Detect which cell encompasses the target text, then output its [X, Y] center coordinate. 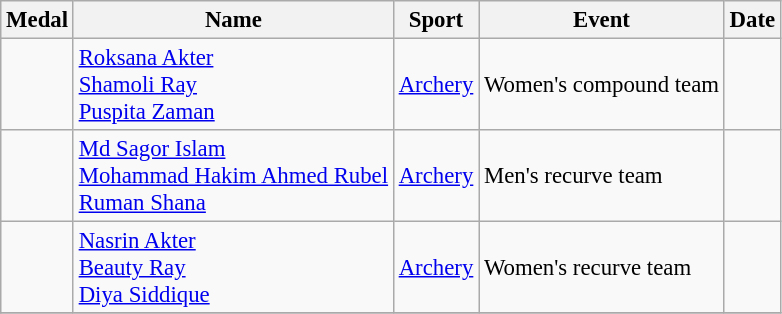
Name [233, 20]
Women's recurve team [602, 268]
Date [752, 20]
Sport [436, 20]
Nasrin AkterBeauty RayDiya Siddique [233, 268]
Women's compound team [602, 85]
Roksana AkterShamoli RayPuspita Zaman [233, 85]
Md Sagor IslamMohammad Hakim Ahmed RubelRuman Shana [233, 176]
Men's recurve team [602, 176]
Event [602, 20]
Medal [38, 20]
